For the text-containing cell, return its midpoint in (X, Y) coordinate format. 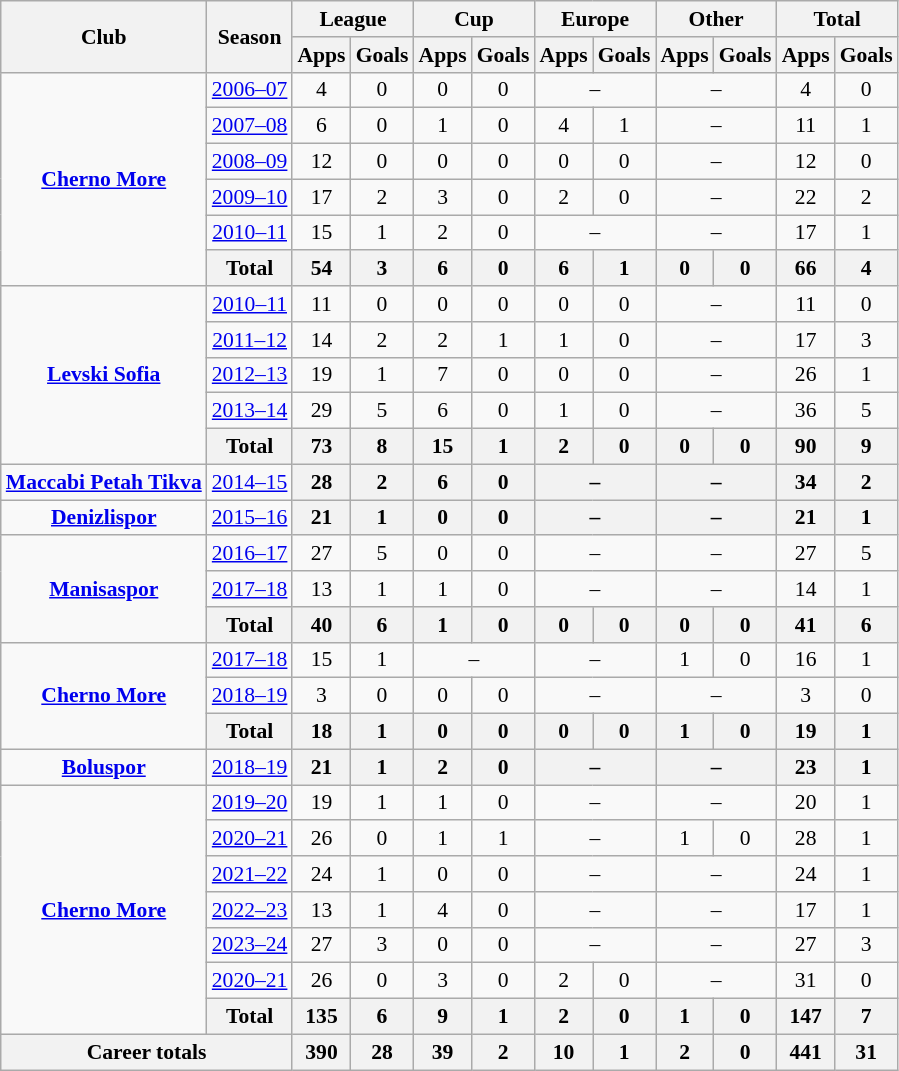
10 (564, 1052)
39 (442, 1052)
2008–09 (250, 162)
Levski Sofia (104, 375)
22 (806, 197)
Denizlispor (104, 518)
Boluspor (104, 767)
Cup (474, 19)
2019–20 (250, 803)
20 (806, 803)
2012–13 (250, 375)
90 (806, 447)
2021–22 (250, 874)
54 (321, 269)
41 (806, 625)
2023–24 (250, 945)
36 (806, 411)
2015–16 (250, 518)
2014–15 (250, 482)
2016–17 (250, 554)
66 (806, 269)
Career totals (147, 1052)
23 (806, 767)
2009–10 (250, 197)
Manisaspor (104, 590)
League (352, 19)
Club (104, 36)
16 (806, 660)
147 (806, 1017)
Other (716, 19)
8 (382, 447)
Season (250, 36)
2007–08 (250, 126)
29 (321, 411)
2022–23 (250, 910)
40 (321, 625)
34 (806, 482)
Europe (596, 19)
390 (321, 1052)
135 (321, 1017)
2006–07 (250, 90)
2013–14 (250, 411)
18 (321, 732)
73 (321, 447)
441 (806, 1052)
2011–12 (250, 340)
Maccabi Petah Tikva (104, 482)
